From the cell containing the given text, extract its center point as [X, Y] coordinate. 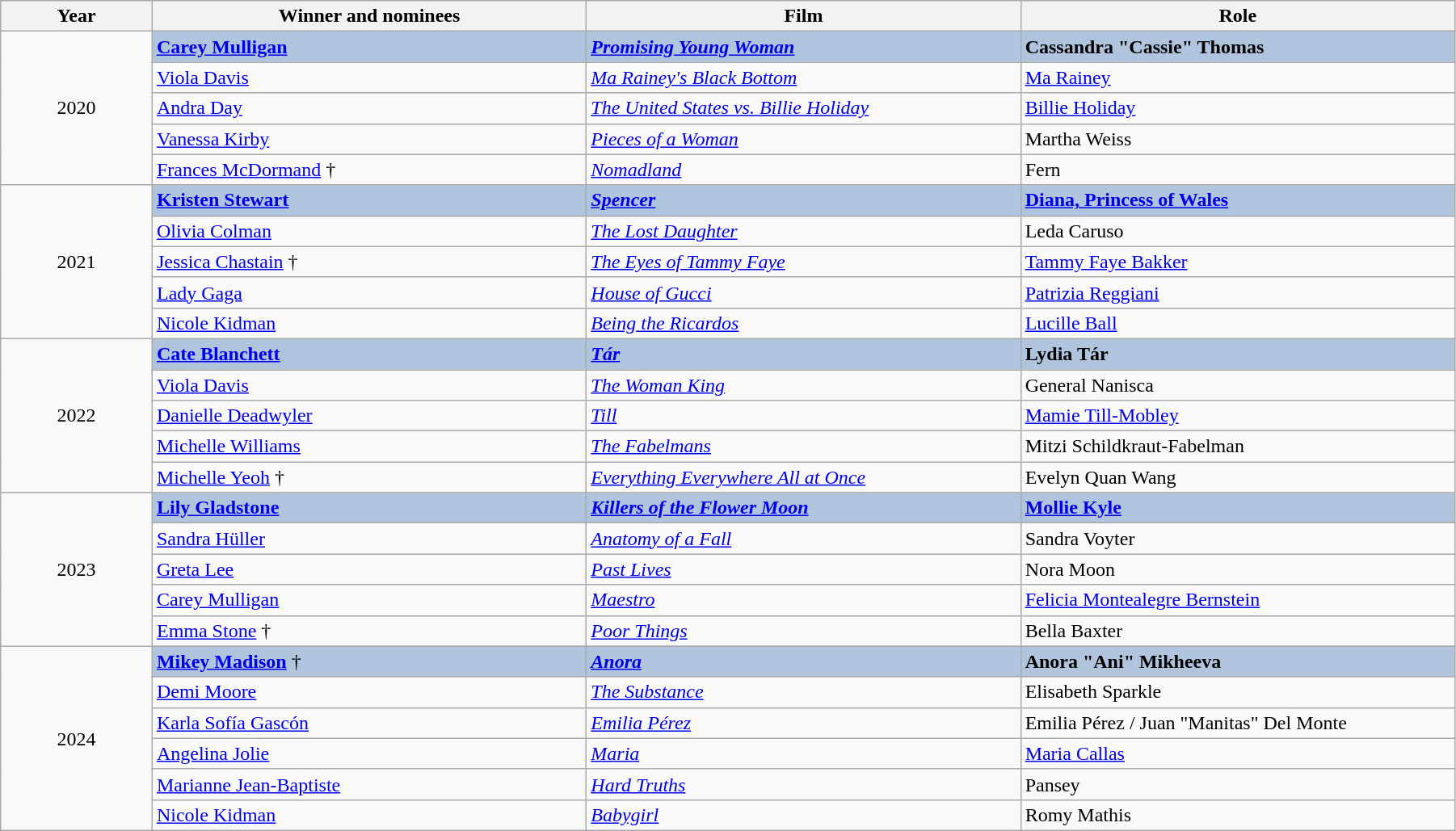
The United States vs. Billie Holiday [803, 108]
Nora Moon [1238, 569]
Michelle Williams [368, 447]
Kristen Stewart [368, 200]
Cate Blanchett [368, 354]
General Nanisca [1238, 385]
Tammy Faye Bakker [1238, 262]
Vanessa Kirby [368, 139]
Evelyn Quan Wang [1238, 477]
House of Gucci [803, 292]
Anora [803, 661]
2020 [77, 108]
Emma Stone † [368, 631]
Killers of the Flower Moon [803, 508]
The Woman King [803, 385]
Sandra Voyter [1238, 539]
Past Lives [803, 569]
Poor Things [803, 631]
Promising Young Woman [803, 47]
Emilia Pérez [803, 723]
Pieces of a Woman [803, 139]
Cassandra "Cassie" Thomas [1238, 47]
Maria Callas [1238, 753]
Lucille Ball [1238, 323]
Anatomy of a Fall [803, 539]
Till [803, 416]
Felicia Montealegre Bernstein [1238, 600]
Hard Truths [803, 784]
Mollie Kyle [1238, 508]
Emilia Pérez / Juan "Manitas" Del Monte [1238, 723]
2022 [77, 415]
Mikey Madison † [368, 661]
2024 [77, 738]
Nomadland [803, 170]
Demi Moore [368, 692]
Tár [803, 354]
Year [77, 16]
Ma Rainey [1238, 78]
Angelina Jolie [368, 753]
Elisabeth Sparkle [1238, 692]
Jessica Chastain † [368, 262]
Role [1238, 16]
Everything Everywhere All at Once [803, 477]
Olivia Colman [368, 231]
Greta Lee [368, 569]
Patrizia Reggiani [1238, 292]
Danielle Deadwyler [368, 416]
Lady Gaga [368, 292]
Pansey [1238, 784]
2023 [77, 569]
Fern [1238, 170]
Karla Sofía Gascón [368, 723]
Spencer [803, 200]
Maestro [803, 600]
Romy Mathis [1238, 815]
Leda Caruso [1238, 231]
Lydia Tár [1238, 354]
Lily Gladstone [368, 508]
The Lost Daughter [803, 231]
Sandra Hüller [368, 539]
Billie Holiday [1238, 108]
Frances McDormand † [368, 170]
Mitzi Schildkraut-Fabelman [1238, 447]
Michelle Yeoh † [368, 477]
Martha Weiss [1238, 139]
Babygirl [803, 815]
Being the Ricardos [803, 323]
Marianne Jean-Baptiste [368, 784]
Maria [803, 753]
The Fabelmans [803, 447]
Ma Rainey's Black Bottom [803, 78]
Bella Baxter [1238, 631]
Anora "Ani" Mikheeva [1238, 661]
Diana, Princess of Wales [1238, 200]
Andra Day [368, 108]
Film [803, 16]
2021 [77, 262]
Winner and nominees [368, 16]
The Substance [803, 692]
The Eyes of Tammy Faye [803, 262]
Mamie Till-Mobley [1238, 416]
